Output the (X, Y) coordinate of the center of the cell containing the given text.  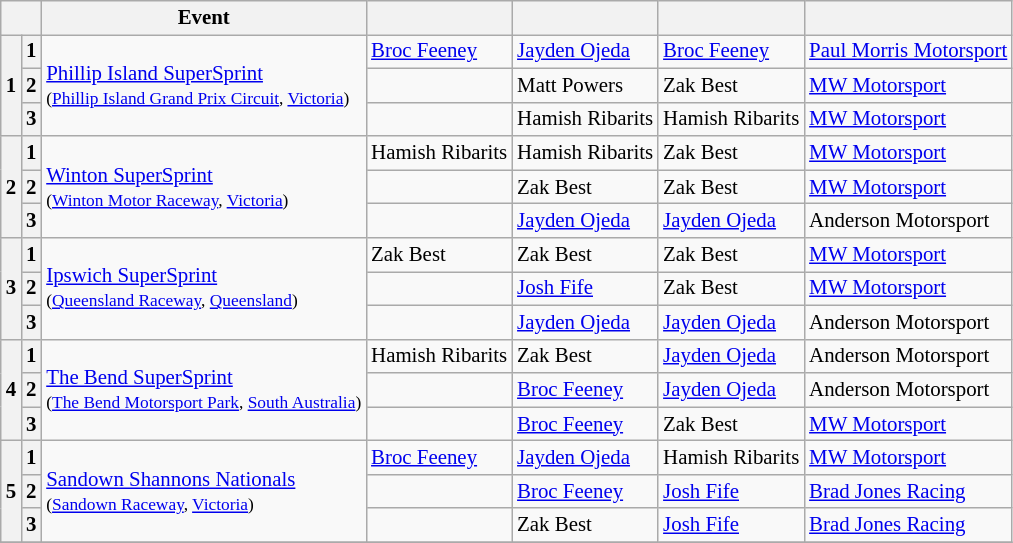
The Bend SuperSprint(The Bend Motorsport Park, South Australia) (204, 390)
Paul Morris Motorsport (908, 51)
5 (11, 492)
Ipswich SuperSprint(Queensland Raceway, Queensland) (204, 289)
4 (11, 390)
Event (204, 18)
Matt Powers (585, 85)
Sandown Shannons Nationals(Sandown Raceway, Victoria) (204, 492)
Phillip Island SuperSprint(Phillip Island Grand Prix Circuit, Victoria) (204, 85)
Winton SuperSprint(Winton Motor Raceway, Victoria) (204, 187)
